Output the [x, y] coordinate of the center of the cell containing the given text.  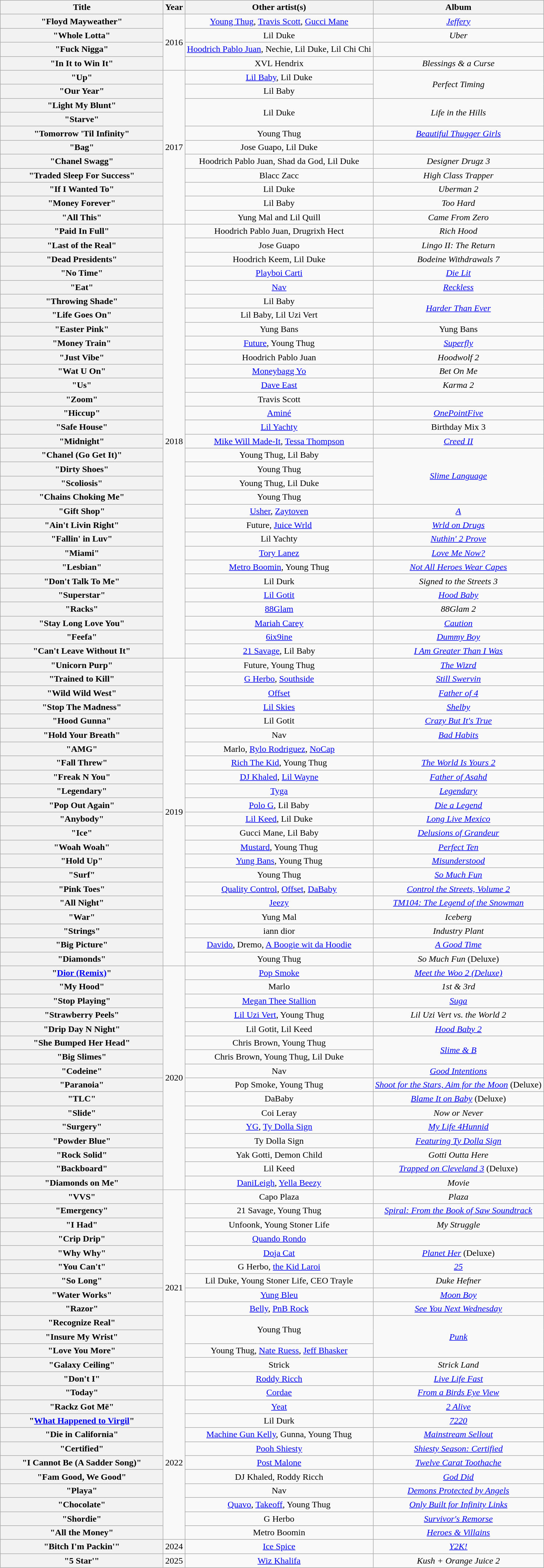
"Tomorrow 'Til Infinity" [82, 133]
Now or Never [458, 1113]
Hoodrich Pablo Juan, Nechie, Lil Duke, Lil Chi Chi [279, 49]
Blessings & a Curse [458, 63]
Industry Plant [458, 931]
"All Night" [82, 903]
Perfect Timing [458, 84]
2017 [174, 147]
Wrld on Drugs [458, 525]
"Racks" [82, 609]
Hoodrich Pablo Juan [279, 357]
Cordae [279, 1393]
Beautiful Thugger Girls [458, 133]
Featuring Ty Dolla Sign [458, 1141]
G Herbo [279, 1519]
"Slide" [82, 1113]
Yak Gotti, Demon Child [279, 1155]
Mainstream Sellout [458, 1435]
Survivor's Remorse [458, 1519]
Misunderstood [458, 861]
Marlo [279, 987]
iann dior [279, 931]
Album [458, 7]
G Herbo, Southside [279, 679]
Usher, Zaytoven [279, 511]
"Paranoia" [82, 1085]
Pop Smoke [279, 973]
Reckless [458, 287]
"Just Vibe" [82, 357]
Metro Boomin [279, 1533]
"Chocolate" [82, 1504]
"Water Works" [82, 1294]
Jose Guapo, Lil Duke [279, 147]
So Much Fun (Deluxe) [458, 959]
Love Me Now? [458, 553]
"Diamonds" [82, 959]
"Dior (Remix)" [82, 973]
"Dead Presidents" [82, 259]
Young Thug, Lil Duke [279, 483]
Lil Uzi Vert, Young Thug [279, 1015]
"Stop Playing" [82, 1001]
Blacc Zacc [279, 175]
"Big Slimes" [82, 1057]
"Money Forever" [82, 203]
7220 [458, 1421]
Chris Brown, Young Thug [279, 1043]
"Ain't Livin Right" [82, 525]
XVL Hendrix [279, 63]
"Don't I" [82, 1379]
"Legendary" [82, 791]
"If I Wanted To" [82, 189]
Strick Land [458, 1365]
Delusions of Grandeur [458, 833]
Polo G, Lil Baby [279, 805]
"Playa" [82, 1490]
Crazy But It's True [458, 721]
Coi Leray [279, 1113]
Doja Cat [279, 1253]
Live Life Fast [458, 1379]
"Strings" [82, 931]
Jeffery [458, 21]
"Today" [82, 1393]
"Can't Leave Without It" [82, 651]
"Strawberry Peels" [82, 1015]
Moon Boy [458, 1294]
Strick [279, 1365]
Lil Uzi Vert vs. the World 2 [458, 1015]
Young Thug, Lil Baby [279, 455]
Good Intentions [458, 1071]
My Struggle [458, 1225]
Pooh Shiesty [279, 1449]
"Safe House" [82, 427]
Metro Boomin, Young Thug [279, 567]
"She Bumped Her Head" [82, 1043]
25 [458, 1267]
Jose Guapo [279, 245]
"Love You More" [82, 1351]
Quality Control, Offset, DaBaby [279, 889]
"Crip Drip" [82, 1239]
2019 [174, 812]
Yeat [279, 1407]
2020 [174, 1078]
Bet On Me [458, 371]
Lil Gotit, Lil Keed [279, 1029]
Designer Drugz 3 [458, 161]
"Fuck Nigga" [82, 49]
Lil Skies [279, 707]
Young Thug, Travis Scott, Gucci Mane [279, 21]
"Galaxy Ceiling" [82, 1365]
"Chanel (Go Get It)" [82, 455]
21 Savage, Young Thug [279, 1211]
Karma 2 [458, 385]
"I Had" [82, 1225]
Control the Streets, Volume 2 [458, 889]
Lil Keed, Lil Duke [279, 819]
"Superstar" [82, 595]
Rich Hood [458, 231]
2024 [174, 1547]
"Wat U On" [82, 371]
Perfect Ten [458, 847]
Trapped on Cleveland 3 (Deluxe) [458, 1169]
Harder Than Ever [458, 308]
Bad Habits [458, 735]
Suga [458, 1001]
Davido, Dremo, A Boogie wit da Hoodie [279, 945]
Pop Smoke, Young Thug [279, 1085]
88Glam 2 [458, 609]
"Dirty Shoes" [82, 469]
"Starve" [82, 119]
"Freak N You" [82, 777]
Future, Juice Wrld [279, 525]
DaBaby [279, 1099]
"Razor" [82, 1309]
Long Live Mexico [458, 819]
"Floyd Mayweather" [82, 21]
DaniLeigh, Yella Beezy [279, 1183]
"Paid In Full" [82, 231]
Superfly [458, 343]
"Traded Sleep For Success" [82, 175]
Signed to the Streets 3 [458, 581]
Meet the Woo 2 (Deluxe) [458, 973]
Playboi Carti [279, 273]
"Life Goes On" [82, 315]
Plaza [458, 1197]
Father of Asahd [458, 777]
Title [82, 7]
Y2K! [458, 1547]
OnePointFive [458, 413]
Creed II [458, 441]
Punk [458, 1337]
2021 [174, 1287]
"Throwing Shade" [82, 301]
"All the Money" [82, 1533]
"Hood Gunna" [82, 721]
"Stay Long Love You" [82, 623]
Aminé [279, 413]
"Don't Talk To Me" [82, 581]
Slime Language [458, 476]
"Money Train" [82, 343]
A [458, 511]
"Backboard" [82, 1169]
"Easter Pink" [82, 329]
A Good Time [458, 945]
"Rock Solid" [82, 1155]
Life in the Hills [458, 112]
"Zoom" [82, 399]
Mike Will Made-It, Tessa Thompson [279, 441]
See You Next Wednesday [458, 1309]
G Herbo, the Kid Laroi [279, 1267]
Shoot for the Stars, Aim for the Moon (Deluxe) [458, 1085]
My Life 4Hunnid [458, 1127]
Year [174, 7]
Uber [458, 35]
"VVS" [82, 1197]
Ice Spice [279, 1547]
Twelve Carat Toothache [458, 1462]
Bodeine Withdrawals 7 [458, 259]
6ix9ine [279, 637]
"TLC" [82, 1099]
High Class Trapper [458, 175]
"My Hood" [82, 987]
"Pop Out Again" [82, 805]
"In It to Win It" [82, 63]
"Ice" [82, 833]
"Last of the Real" [82, 245]
Jeezy [279, 903]
Hoodrich Pablo Juan, Drugrixh Hect [279, 231]
"Trained to Kill" [82, 679]
Dave East [279, 385]
"Insure My Wrist" [82, 1337]
Yung Bans, Young Thug [279, 861]
Post Malone [279, 1462]
2025 [174, 1561]
"Gift Shop" [82, 511]
"What Happened to Virgil" [82, 1421]
I Am Greater Than I Was [458, 651]
"Recognize Real" [82, 1323]
Machine Gun Kelly, Gunna, Young Thug [279, 1435]
TM104: The Legend of the Snowman [458, 903]
"War" [82, 917]
"Surgery" [82, 1127]
Young Thug, Nate Ruess, Jeff Bhasker [279, 1351]
"Scoliosis" [82, 483]
"Woah Woah" [82, 847]
Hoodrich Keem, Lil Duke [279, 259]
"Bag" [82, 147]
Tyga [279, 791]
"Whole Lotta" [82, 35]
God Did [458, 1476]
Slime & B [458, 1050]
Quavo, Takeoff, Young Thug [279, 1504]
The Wizrd [458, 665]
From a Birds Eye View [458, 1393]
Yung Mal and Lil Quill [279, 217]
Die a Legend [458, 805]
Gotti Outta Here [458, 1155]
Gucci Mane, Lil Baby [279, 833]
"Unicorn Purp" [82, 665]
Lil Keed [279, 1169]
Chris Brown, Young Thug, Lil Duke [279, 1057]
"So Long" [82, 1281]
Marlo, Rylo Rodriguez, NoCap [279, 749]
Nuthin' 2 Prove [458, 539]
2 Alive [458, 1407]
"Pink Toes" [82, 889]
"Fall Threw" [82, 763]
2016 [174, 42]
Birthday Mix 3 [458, 427]
"Codeine" [82, 1071]
Lingo II: The Return [458, 245]
Only Built for Infinity Links [458, 1504]
"Stop The Madness" [82, 707]
Unfoonk, Young Stoner Life [279, 1225]
"You Can't" [82, 1267]
"Certified" [82, 1449]
Rich The Kid, Young Thug [279, 763]
Moneybagg Yo [279, 371]
"AMG" [82, 749]
Uberman 2 [458, 189]
Tory Lanez [279, 553]
Duke Hefner [458, 1281]
Lil Duke, Young Stoner Life, CEO Trayle [279, 1281]
"Rackz Got Më" [82, 1407]
Dummy Boy [458, 637]
"Diamonds on Me" [82, 1183]
Travis Scott [279, 399]
"I Cannot Be (A Sadder Song)" [82, 1462]
Came From Zero [458, 217]
Planet Her (Deluxe) [458, 1253]
"Feefa" [82, 637]
Megan Thee Stallion [279, 1001]
Mariah Carey [279, 623]
"Miami" [82, 553]
Mustard, Young Thug [279, 847]
So Much Fun [458, 875]
"Up" [82, 77]
"Die in California" [82, 1435]
"Fam Good, We Good" [82, 1476]
Caution [458, 623]
"Hiccup" [82, 413]
"Lesbian" [82, 567]
Spiral: From the Book of Saw Soundtrack [458, 1211]
DJ Khaled, Roddy Ricch [279, 1476]
"No Time" [82, 273]
"Powder Blue" [82, 1141]
Lil Baby, Lil Duke [279, 77]
1st & 3rd [458, 987]
Demons Protected by Angels [458, 1490]
"Chanel Swagg" [82, 161]
"Surf" [82, 875]
Capo Plaza [279, 1197]
Lil Baby, Lil Uzi Vert [279, 315]
"Us" [82, 385]
Quando Rondo [279, 1239]
YG, Ty Dolla Sign [279, 1127]
21 Savage, Lil Baby [279, 651]
Blame It on Baby (Deluxe) [458, 1099]
Yung Mal [279, 917]
2022 [174, 1462]
Die Lit [458, 273]
"Big Picture" [82, 945]
"Light My Blunt" [82, 105]
2018 [174, 441]
Belly, PnB Rock [279, 1309]
Roddy Ricch [279, 1379]
Hoodrich Pablo Juan, Shad da God, Lil Duke [279, 161]
"Our Year" [82, 91]
Movie [458, 1183]
"5 Star'" [82, 1561]
Wiz Khalifa [279, 1561]
"Midnight" [82, 441]
Other artist(s) [279, 7]
"Why Why" [82, 1253]
"Eat" [82, 287]
Legendary [458, 791]
Kush + Orange Juice 2 [458, 1561]
Heroes & Villains [458, 1533]
"Emergency" [82, 1211]
Iceberg [458, 917]
"Wild Wild West" [82, 693]
DJ Khaled, Lil Wayne [279, 777]
Too Hard [458, 203]
Offset [279, 693]
"All This" [82, 217]
Yung Bleu [279, 1294]
"Bitch I'm Packin'" [82, 1547]
88Glam [279, 609]
Hoodwolf 2 [458, 357]
Shelby [458, 707]
Hood Baby [458, 595]
"Fallin' in Luv" [82, 539]
Shiesty Season: Certified [458, 1449]
Still Swervin [458, 679]
"Chains Choking Me" [82, 497]
"Hold Your Breath" [82, 735]
Ty Dolla Sign [279, 1141]
Not All Heroes Wear Capes [458, 567]
"Hold Up" [82, 861]
"Shordie" [82, 1519]
Hood Baby 2 [458, 1029]
The World Is Yours 2 [458, 763]
Father of 4 [458, 693]
"Anybody" [82, 819]
"Drip Day N Night" [82, 1029]
